Pinpoint the cell where the given text exists, returning its (X, Y) midpoint coordinate. 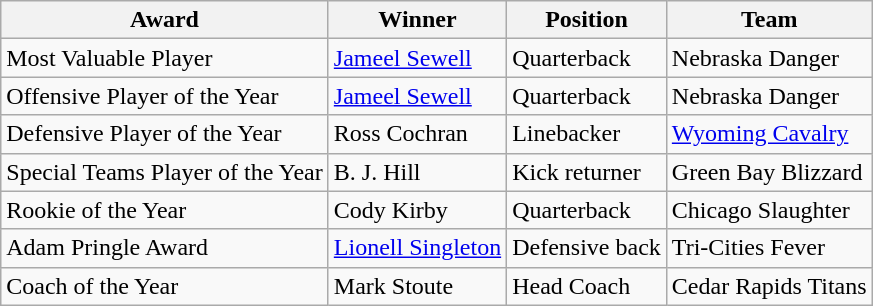
Most Valuable Player (165, 58)
B. J. Hill (417, 172)
Defensive back (587, 248)
Winner (417, 20)
Coach of the Year (165, 286)
Adam Pringle Award (165, 248)
Head Coach (587, 286)
Rookie of the Year (165, 210)
Kick returner (587, 172)
Defensive Player of the Year (165, 134)
Cody Kirby (417, 210)
Wyoming Cavalry (769, 134)
Offensive Player of the Year (165, 96)
Chicago Slaughter (769, 210)
Tri-Cities Fever (769, 248)
Cedar Rapids Titans (769, 286)
Lionell Singleton (417, 248)
Green Bay Blizzard (769, 172)
Special Teams Player of the Year (165, 172)
Linebacker (587, 134)
Ross Cochran (417, 134)
Award (165, 20)
Mark Stoute (417, 286)
Position (587, 20)
Team (769, 20)
